Return the (x, y) coordinate for the center point of the cell that contains the specified text.  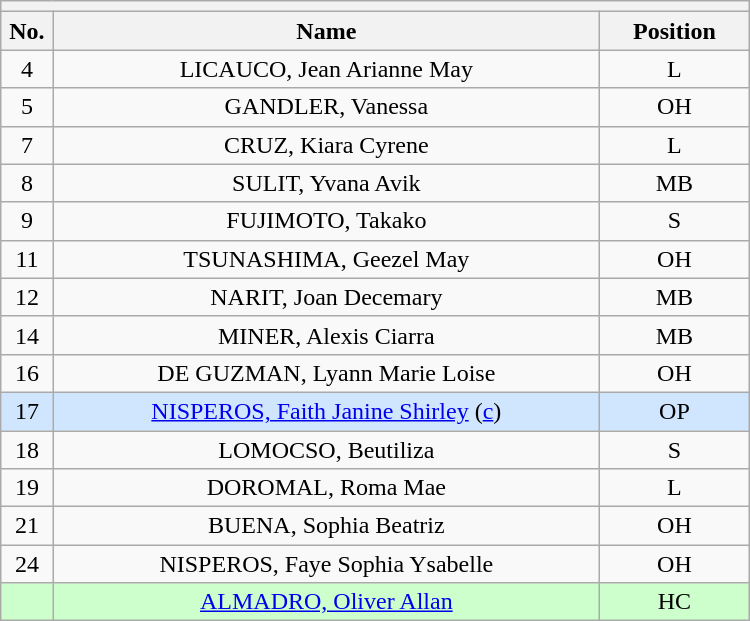
ALMADRO, Oliver Allan (326, 602)
24 (27, 564)
OP (675, 411)
18 (27, 449)
5 (27, 107)
DOROMAL, Roma Mae (326, 488)
Name (326, 31)
NARIT, Joan Decemary (326, 297)
GANDLER, Vanessa (326, 107)
DE GUZMAN, Lyann Marie Loise (326, 373)
BUENA, Sophia Beatriz (326, 526)
4 (27, 69)
11 (27, 259)
8 (27, 183)
9 (27, 221)
21 (27, 526)
19 (27, 488)
FUJIMOTO, Takako (326, 221)
CRUZ, Kiara Cyrene (326, 145)
7 (27, 145)
MINER, Alexis Ciarra (326, 335)
NISPEROS, Faith Janine Shirley (c) (326, 411)
NISPEROS, Faye Sophia Ysabelle (326, 564)
Position (675, 31)
SULIT, Yvana Avik (326, 183)
14 (27, 335)
LOMOCSO, Beutiliza (326, 449)
LICAUCO, Jean Arianne May (326, 69)
No. (27, 31)
HC (675, 602)
17 (27, 411)
TSUNASHIMA, Geezel May (326, 259)
16 (27, 373)
12 (27, 297)
